For the text-containing cell, return its midpoint in (x, y) coordinate format. 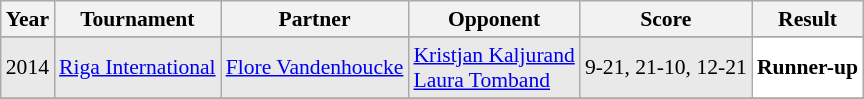
Kristjan Kaljurand Laura Tomband (494, 68)
Partner (315, 19)
Year (28, 19)
2014 (28, 68)
Score (666, 19)
Tournament (138, 19)
Flore Vandenhoucke (315, 68)
Riga International (138, 68)
Result (808, 19)
Runner-up (808, 68)
9-21, 21-10, 12-21 (666, 68)
Opponent (494, 19)
